Scan for the cell matching the given text and deliver its (x, y) coordinate at center. 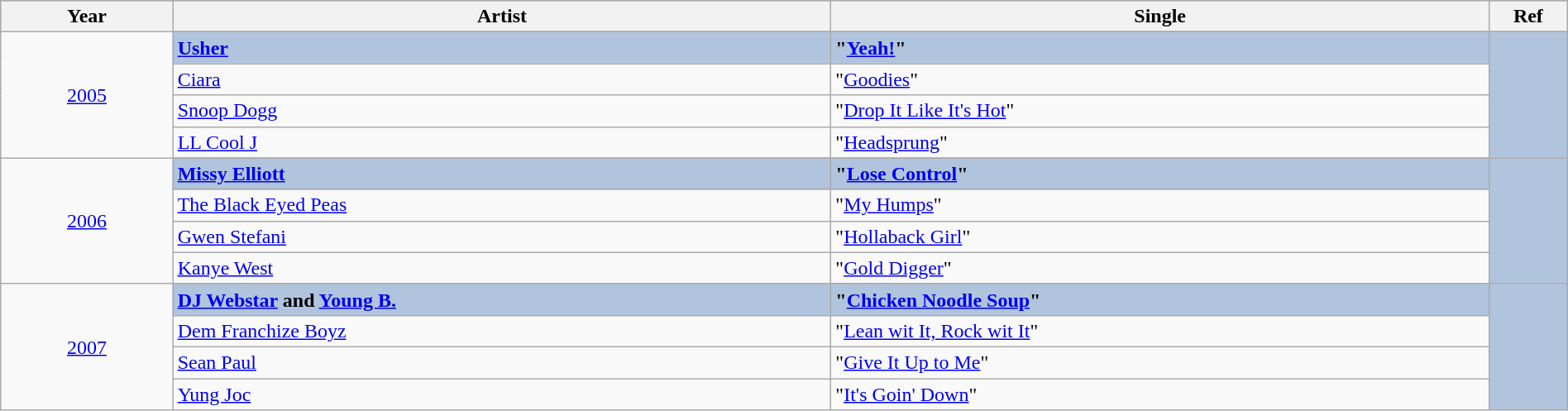
Sean Paul (502, 362)
Ref (1528, 17)
Gwen Stefani (502, 237)
"Hollaback Girl" (1160, 237)
LL Cool J (502, 142)
Missy Elliott (502, 174)
Ciara (502, 79)
"Headsprung" (1160, 142)
"Lose Control" (1160, 174)
"Lean wit It, Rock wit It" (1160, 331)
Dem Franchize Boyz (502, 331)
Artist (502, 17)
The Black Eyed Peas (502, 205)
"Chicken Noodle Soup" (1160, 299)
"Gold Digger" (1160, 268)
"Yeah!" (1160, 48)
Yung Joc (502, 394)
Snoop Dogg (502, 111)
Usher (502, 48)
DJ Webstar and Young B. (502, 299)
Kanye West (502, 268)
Single (1160, 17)
"Give It Up to Me" (1160, 362)
"Goodies" (1160, 79)
Year (87, 17)
2005 (87, 95)
"Drop It Like It's Hot" (1160, 111)
"It's Goin' Down" (1160, 394)
"My Humps" (1160, 205)
2006 (87, 221)
2007 (87, 346)
